Identify which cell holds the provided text, then report its [x, y] central coordinate. 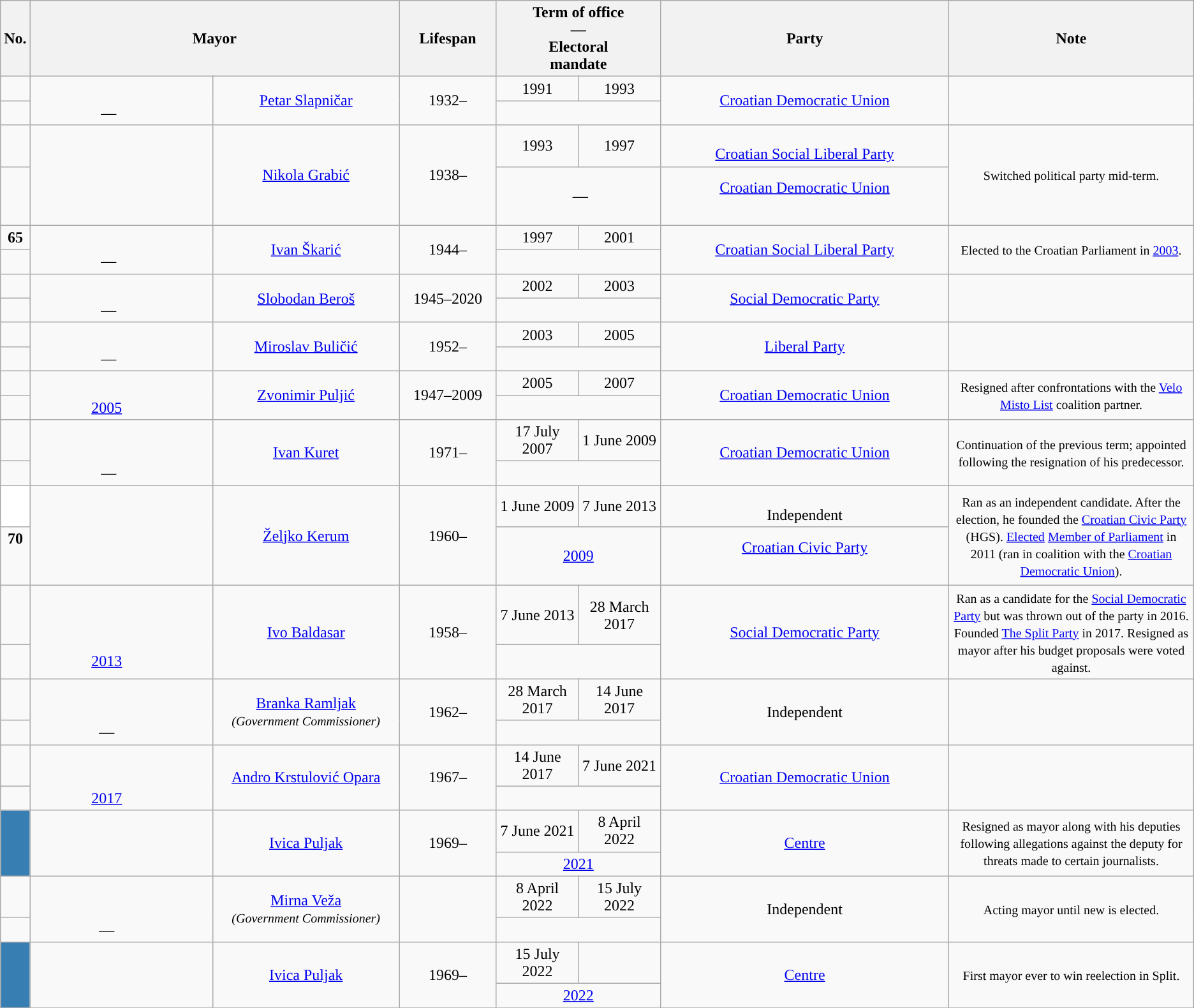
Elected to the Croatian Parliament in 2003. [1072, 249]
No. [15, 38]
Ivan Škarić [306, 249]
Switched political party mid-term. [1072, 175]
Mayor [214, 38]
Resigned as mayor along with his deputies following allegations against the deputy for threats made to certain journalists. [1072, 843]
2001 [620, 237]
Resigned after confrontations with the Velo Misto List coalition partner. [1072, 395]
70 [15, 556]
Party [804, 38]
1947–2009 [448, 395]
Lifespan [448, 38]
1962– [448, 712]
2007 [620, 383]
Note [1072, 38]
Zvonimir Puljić [306, 395]
Slobodan Beroš [306, 298]
1960– [448, 536]
Ivo Baldasar [306, 632]
2022 [578, 995]
1958– [448, 632]
65 [15, 237]
1967– [448, 777]
Miroslav Buličić [306, 346]
Acting mayor until new is elected. [1072, 908]
2002 [537, 286]
1944– [448, 249]
1952– [448, 346]
Continuation of the previous term; appointed following the resignation of his predecessor. [1072, 453]
1971– [448, 453]
2017 [107, 798]
Željko Kerum [306, 536]
1991 [537, 89]
1938– [448, 175]
Mirna Veža(Government Commissioner) [306, 908]
Croatian Civic Party [804, 556]
2021 [578, 864]
1932– [448, 101]
2009 [578, 556]
2013 [107, 662]
1945–2020 [448, 298]
Branka Ramljak(Government Commissioner) [306, 712]
Andro Krstulović Opara [306, 777]
Ivan Kuret [306, 453]
Nikola Grabić [306, 175]
17 July 2007 [537, 440]
First mayor ever to win reelection in Split. [1072, 975]
Petar Slapničar [306, 101]
Term of office—Electoralmandate [578, 38]
Liberal Party [804, 346]
